Determine the (X, Y) coordinate at the center of the cell enclosing the given text.  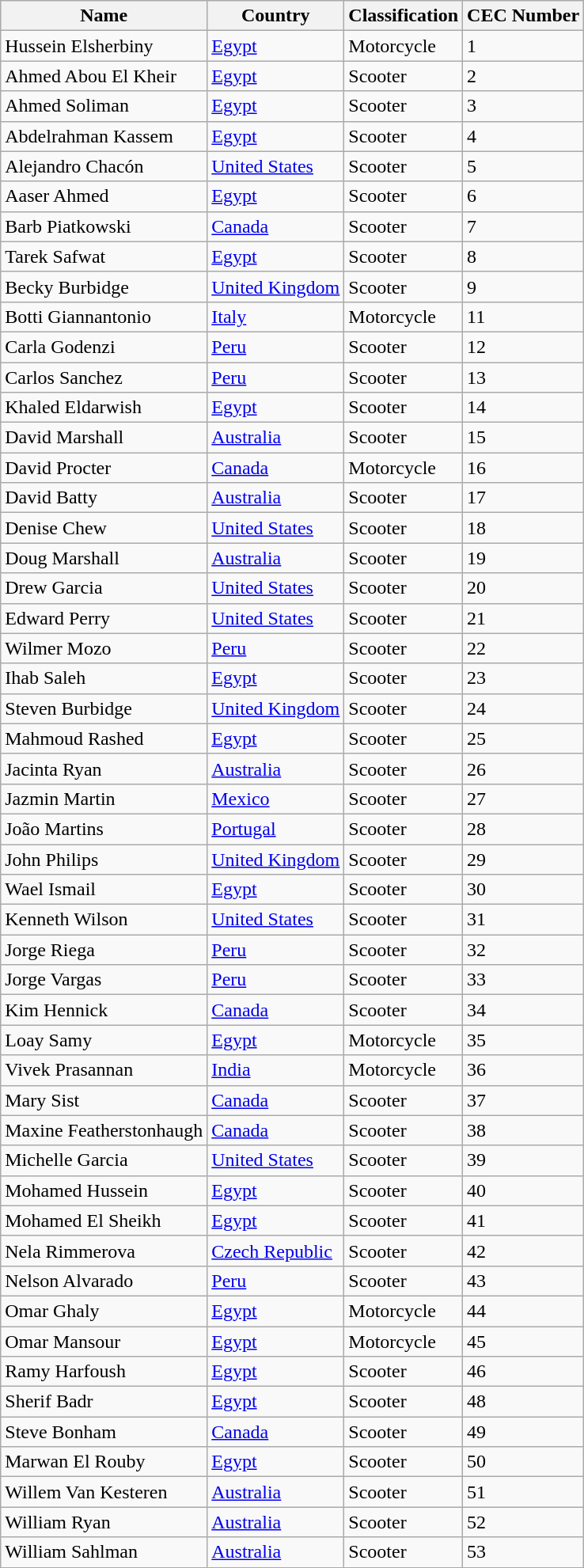
36 (524, 1070)
9 (524, 287)
Alejandro Chacón (104, 166)
20 (524, 588)
42 (524, 1251)
Ahmed Abou El Kheir (104, 76)
Classification (404, 16)
37 (524, 1100)
38 (524, 1130)
48 (524, 1402)
Mahmoud Rashed (104, 738)
Abdelrahman Kassem (104, 136)
David Marshall (104, 438)
William Ryan (104, 1522)
Kim Hennick (104, 1010)
Mohamed Hussein (104, 1190)
12 (524, 347)
51 (524, 1492)
17 (524, 498)
43 (524, 1281)
Willem Van Kesteren (104, 1492)
32 (524, 950)
India (275, 1070)
Denise Chew (104, 528)
Omar Ghaly (104, 1311)
35 (524, 1040)
16 (524, 468)
2 (524, 76)
14 (524, 408)
Steve Bonham (104, 1432)
Mohamed El Sheikh (104, 1221)
Jorge Vargas (104, 980)
28 (524, 829)
Jorge Riega (104, 950)
24 (524, 708)
34 (524, 1010)
25 (524, 738)
Omar Mansour (104, 1342)
26 (524, 769)
Name (104, 16)
Drew Garcia (104, 588)
6 (524, 196)
Maxine Featherstonhaugh (104, 1130)
44 (524, 1311)
David Batty (104, 498)
Khaled Eldarwish (104, 408)
Becky Burbidge (104, 287)
Czech Republic (275, 1251)
3 (524, 106)
39 (524, 1160)
31 (524, 920)
Wilmer Mozo (104, 648)
Jacinta Ryan (104, 769)
27 (524, 799)
Portugal (275, 829)
11 (524, 317)
Aaser Ahmed (104, 196)
Carlos Sanchez (104, 378)
Edward Perry (104, 618)
50 (524, 1462)
Barb Piatkowski (104, 226)
Mary Sist (104, 1100)
Botti Giannantonio (104, 317)
Italy (275, 317)
Ahmed Soliman (104, 106)
41 (524, 1221)
4 (524, 136)
8 (524, 256)
Sherif Badr (104, 1402)
33 (524, 980)
21 (524, 618)
Mexico (275, 799)
Wael Ismail (104, 890)
Jazmin Martin (104, 799)
19 (524, 558)
Nelson Alvarado (104, 1281)
Tarek Safwat (104, 256)
John Philips (104, 859)
5 (524, 166)
23 (524, 678)
49 (524, 1432)
52 (524, 1522)
45 (524, 1342)
40 (524, 1190)
29 (524, 859)
Michelle Garcia (104, 1160)
13 (524, 378)
Loay Samy (104, 1040)
18 (524, 528)
Doug Marshall (104, 558)
7 (524, 226)
David Procter (104, 468)
Country (275, 16)
15 (524, 438)
Vivek Prasannan (104, 1070)
CEC Number (524, 16)
João Martins (104, 829)
Kenneth Wilson (104, 920)
Steven Burbidge (104, 708)
Ramy Harfoush (104, 1372)
Marwan El Rouby (104, 1462)
Nela Rimmerova (104, 1251)
22 (524, 648)
Hussein Elsherbiny (104, 46)
46 (524, 1372)
53 (524, 1552)
30 (524, 890)
Carla Godenzi (104, 347)
William Sahlman (104, 1552)
Ihab Saleh (104, 678)
1 (524, 46)
